Capture the cell that displays the provided text and extract its [X, Y] central coordinate. 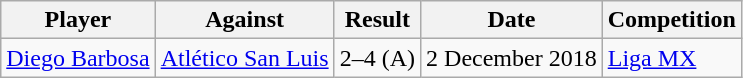
Competition [672, 20]
Player [78, 20]
Liga MX [672, 58]
Against [244, 20]
Result [377, 20]
Date [512, 20]
Diego Barbosa [78, 58]
Atlético San Luis [244, 58]
2–4 (A) [377, 58]
2 December 2018 [512, 58]
